Return the [X, Y] coordinate for the center point of the cell that contains the specified text.  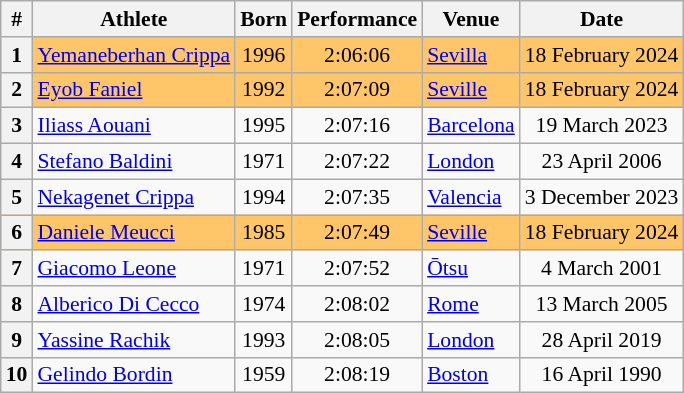
23 April 2006 [602, 162]
2 [17, 90]
Iliass Aouani [134, 126]
1992 [264, 90]
Yassine Rachik [134, 340]
1994 [264, 197]
5 [17, 197]
Boston [471, 375]
7 [17, 269]
Giacomo Leone [134, 269]
3 December 2023 [602, 197]
Sevilla [471, 55]
2:07:49 [357, 233]
2:07:35 [357, 197]
4 March 2001 [602, 269]
2:08:02 [357, 304]
2:07:09 [357, 90]
8 [17, 304]
Rome [471, 304]
Barcelona [471, 126]
1985 [264, 233]
1996 [264, 55]
2:08:19 [357, 375]
2:07:22 [357, 162]
28 April 2019 [602, 340]
2:08:05 [357, 340]
1959 [264, 375]
Gelindo Bordin [134, 375]
Athlete [134, 19]
Ōtsu [471, 269]
10 [17, 375]
Valencia [471, 197]
2:07:16 [357, 126]
2:07:52 [357, 269]
Date [602, 19]
Alberico Di Cecco [134, 304]
Yemaneberhan Crippa [134, 55]
1995 [264, 126]
# [17, 19]
9 [17, 340]
2:06:06 [357, 55]
3 [17, 126]
1974 [264, 304]
Born [264, 19]
Daniele Meucci [134, 233]
16 April 1990 [602, 375]
Nekagenet Crippa [134, 197]
Venue [471, 19]
Performance [357, 19]
13 March 2005 [602, 304]
Eyob Faniel [134, 90]
1993 [264, 340]
6 [17, 233]
19 March 2023 [602, 126]
1 [17, 55]
4 [17, 162]
Stefano Baldini [134, 162]
